Identify which cell holds the provided text, then report its (X, Y) central coordinate. 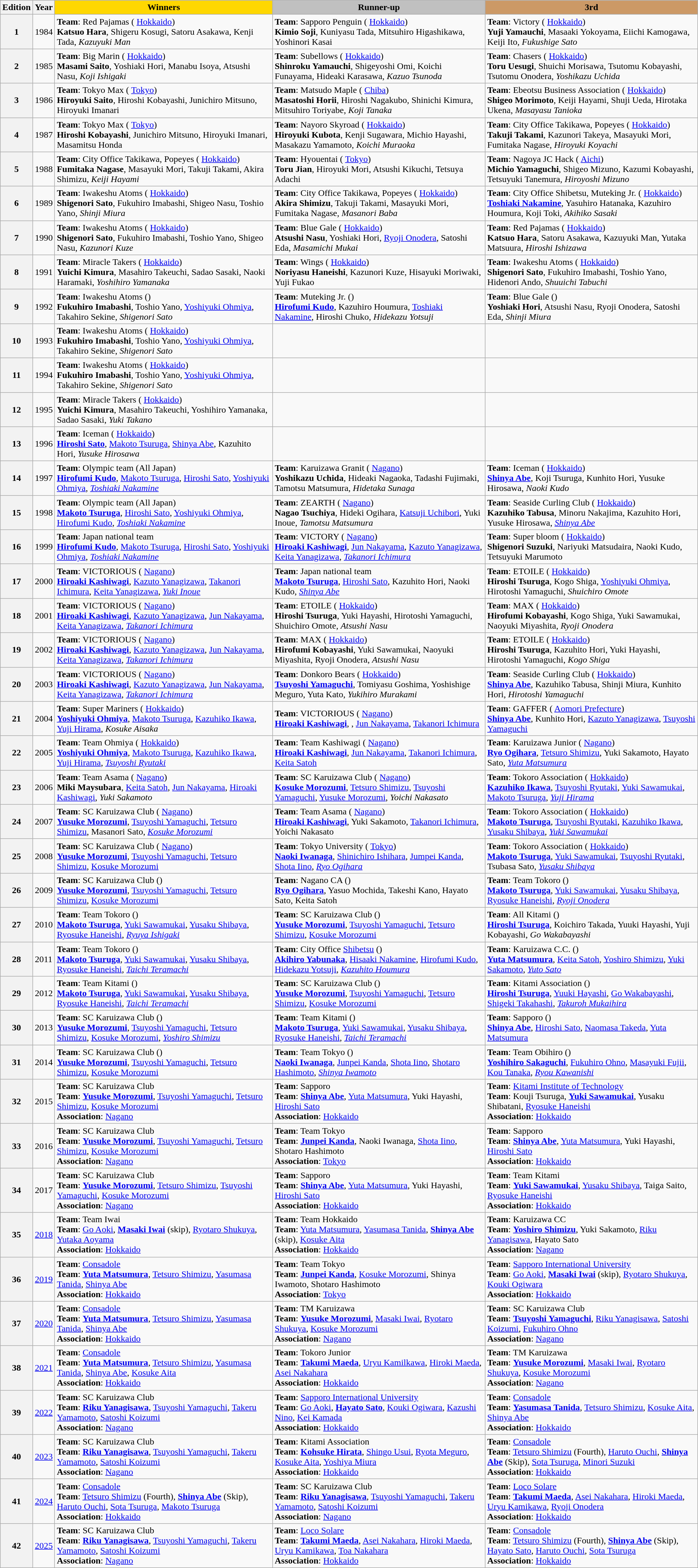
1989 (44, 203)
36 (16, 1279)
14 (16, 478)
2002 (44, 650)
40 (16, 1456)
Team: Hyouentai ( Tokyo)Toru Jian, Hiroyuki Mori, Atsushi Kikuchi, Tetsuya Adachi (379, 169)
2023 (44, 1456)
Team: Big Marin ( Hokkaido)Masami Saito, Yoshiaki Hori, Manabu Isoya, Atsushi Nasu, Koji Ishigaki (164, 66)
1991 (44, 272)
3rd (591, 7)
Edition (16, 7)
Team: Tokyo University ( Tokyo)Naoki Iwanaga, Shinichiro Ishihara, Jumpei Kanda, Shota Iino, Ryo Ogihara (379, 856)
Team: Sapporo ()Shinya Abe, Hiroshi Sato, Naomasa Takeda, Yuta Matsumura (591, 1028)
2001 (44, 616)
42 (16, 1545)
2007 (44, 821)
Team: Red Pajamas ( Hokkaido)Katsuo Hara, Satoru Asakawa, Kazuyuki Man, Yutaka Matsuura, Hiroshi Ishizawa (591, 238)
Team: Iwakeshu Atoms ( Hokkaido)Shigenori Sato, Fukuhiro Imabashi, Toshio Yano, Shigeo Nasu, Kazunori Kuze (164, 238)
2020 (44, 1324)
1 (16, 32)
Team: Tokoro Association ( Hokkaido)Makoto Tsuruga, Tsuyoshi Ryutaki, Kazuhiko Ikawa, Yusaku Shibaya, Yuki Sawamukai (591, 821)
Team: Matsudo Maple ( Chiba)Masatoshi Horii, Hiroshi Nagakubo, Shinichi Kimura, Mitsuhiro Toriyabe, Koji Tanaka (379, 100)
Team: TM KaruizawaTeam: Yusuke Morozumi, Masaki Iwai, Ryotaro Shukuya, Kosuke Morozumi Association: Nagano (379, 1324)
Team: Super Mariners ( Hokkaido)Yoshiyuki Ohmiya, Makoto Tsuruga, Kazuhiko Ikawa, Yuji Hirama, Kosuke Aisaka (164, 719)
2015 (44, 1101)
12 (16, 410)
Team: Nagoya JC Hack ( Aichi)Michio Yamaguchi, Shigeo Mizuno, Kazumi Kobayashi, Tetsuyuki Tanemura, Hiroyoshi Mizuno (591, 169)
24 (16, 821)
Team: SC Karuizawa ClubTeam: Tsuyoshi Yamaguchi, Riku Yanagisawa, Satoshi Koizumi, Fukuhiro Ohno Association: Nagano (591, 1324)
2019 (44, 1279)
4 (16, 135)
1998 (44, 513)
Team: Team HokkaidoTeam: Yuta Matsumura, Yasumasa Tanida, Shinya Abe (skip), Kosuke AitaAssociation: Hokkaido (379, 1235)
Team: Blue Gale ()Yoshiaki Hori, Atsushi Nasu, Ryoji Onodera, Satoshi Eda, Shinji Miura (591, 306)
2018 (44, 1235)
Team: Seaside Curling Club ( Hokkaido)Kazuhiko Tabusa, Minoru Nakajima, Kazuhito Hori, Yusuke Hirosawa, Shinya Abe (591, 513)
Team: ConsadoleTeam: Tetsuro Shimizu (Fourth), Shinya Abe (Skip), Hayato Sato, Haruto Ouchi, Sota TsurugaAssociation: Hokkaido (591, 1545)
1988 (44, 169)
Team: Iwakeshu Atoms ()Fukuhiro Imabashi, Toshio Yano, Yoshiyuki Ohmiya, Takahiro Sekine, Shigenori Sato (164, 306)
Team: Miracle Takers ( Hokkaido)Yuichi Kimura, Masahiro Takeuchi, Sadao Sasaki, Naoki Haramaki, Yoshihiro Yamanaka (164, 272)
Team: Wings ( Hokkaido)Noriyasu Haneishi, Kazunori Kuze, Hisayuki Moriwaki, Yuji Fukao (379, 272)
Team: All Kitami ()Hiroshi Tsuruga, Koichiro Takada, Yuuki Hayashi, Yuji Kobayashi, Go Wakabayashi (591, 924)
Team: Karuizawa Junior ( Nagano)Ryo Ogihara, Tetsuro Shimizu, Yuki Sakamoto, Hayato Sato, Yuta Matsumura (591, 753)
28 (16, 959)
Team: SC Karuizawa ClubTeam: Yusuke Morozumi, Tetsuro Shimizu, Tsuyoshi Yamaguchi, Kosuke MorozumiAssociation: Nagano (164, 1190)
Team: Sapporo Penguin ( Hokkaido)Kimio Soji, Kuniyasu Tada, Mitsuhiro Higashikawa, Yoshinori Kasai (379, 32)
16 (16, 547)
2005 (44, 753)
30 (16, 1028)
2000 (44, 581)
Team: Team Asama ( Nagano)Miki Maysubara, Keita Satoh, Jun Nakayama, Hiroaki Kashiwagi, Yuki Sakamoto (164, 787)
Team: SC Karuizawa Club ( Nagano)Yusuke Morozumi, Tsuyoshi Yamaguchi, Tetsuro Shimizu, Masanori Sato, Kosuke Morozumi (164, 821)
Team: Tokyo Max ( Tokyo)Hiroyuki Saito, Hiroshi Kobayashi, Junichiro Mitsuno, Hiroyuki Imanari (164, 100)
1984 (44, 32)
2022 (44, 1412)
Team: City Office Takikawa, Popeyes ( Hokkaido) Takuji Takami, Kazunori Takeya, Masayuki Mori, Fumitaka Nagase, Hiroyuki Koyachi (591, 135)
Team: ETOILE ( Hokkaido)Hiroshi Tsuruga, Yuki Hayashi, Hirotoshi Yamaguchi, Shuichiro Omote, Atsushi Nasu (379, 616)
1993 (44, 341)
Team: Team Tokyo ()Naoki Iwanaga, Junpei Kanda, Shota Iino, Shotaro Hashimoto, Shinya Iwamoto (379, 1062)
Team: Team IwaiTeam: Go Aoki, Masaki Iwai (skip), Ryotaro Shukuya, Yutaka AoyamaAssociation: Hokkaido (164, 1235)
Team: Team KitamiTeam: Yuki Sawamukai, Yusaku Shibaya, Taiga Saito, Ryosuke HaneishiAssociation: Hokkaido (591, 1190)
Team: Super bloom ( Hokkaido)Shigenori Suzuki, Nariyuki Matsudaira, Naoki Kudo, Tetsuyuki Marumoto (591, 547)
Team: Kitami Association ()Hiroshi Tsuruga, Yuuki Hayashi, Go Wakabayashi, Shigeki Takahashi, Takuroh Mukaihira (591, 993)
Team: Iwakeshu Atoms ( Hokkaido)Shigenori Sato, Fukuhiro Imabashi, Toshio Yano, Hidenori Ando, Shuuichi Tabuchi (591, 272)
Team: ETOILE ( Hokkaido)Hiroshi Tsuruga, Kogo Shiga, Yoshiyuki Ohmiya, Hirotoshi Yamaguchi, Shuichiro Omote (591, 581)
1990 (44, 238)
5 (16, 169)
Team: ETOILE ( Hokkaido)Hiroshi Tsuruga, Kazuhito Hori, Yuki Hayashi, Hirotoshi Yamaguchi, Kogo Shiga (591, 650)
Team: Olympic team (All Japan)Hirofumi Kudo, Makoto Tsuruga, Hiroshi Sato, Yoshiyuki Ohmiya, Toshiaki Nakamine (164, 478)
1997 (44, 478)
Year (44, 7)
38 (16, 1368)
34 (16, 1190)
26 (16, 890)
2004 (44, 719)
11 (16, 375)
9 (16, 306)
Team: Kitami Institute of TechnologyTeam: Kouji Tsuruga, Yuki Sawamukai, Yusaku Shibatani, Ryosuke HaneishiAssociation: Hokkaido (591, 1101)
20 (16, 684)
Team: Olympic team (All Japan)Makoto Tsuruga, Hiroshi Sato, Yoshiyuki Ohmiya, Hirofumi Kudo, Toshiaki Nakamine (164, 513)
Team: City Office Shibetsu ()Akihiro Yabunaka, Hisaaki Nakamine, Hirofumi Kudo, Hidekazu Yotsuji, Kazuhito Houmura (379, 959)
Team: SC Karuizawa Club ()Yusuke Morozumi, Tsuyoshi Yamaguchi, Tetsuro Shimizu, Kosuke Morozumi, Yoshiro Shimizu (164, 1028)
2010 (44, 924)
Team: Team Kashiwagi ( Nagano)Hiroaki Kashiwagi, Jun Nakayama, Takanori Ichimura, Keita Satoh (379, 753)
Team: Nayoro Skyroad ( Hokkaido)Hiroyuki Kubota, Kenji Sugawara, Michio Hayashi, Masakazu Yamamoto, Koichi Muraoka (379, 135)
Team: Victory ( Hokkaido)Yuji Yamauchi, Masaaki Yokoyama, Eiichi Kamogawa, Keiji Ito, Fukushige Sato (591, 32)
1986 (44, 100)
1992 (44, 306)
10 (16, 341)
Team: Iceman ( Hokkaido)Shinya Abe, Koji Tsuruga, Kunhito Hori, Yusuke Hirosawa, Naoki Kudo (591, 478)
2021 (44, 1368)
2008 (44, 856)
Team: Team Tokoro ()Makoto Tsuruga, Yuki Sawamukai, Yusaku Shibaya, Ryosuke Haneishi, Taichi Teramachi (164, 959)
15 (16, 513)
27 (16, 924)
2 (16, 66)
1999 (44, 547)
2006 (44, 787)
Team: MAX ( Hokkaido)Hirofumi Kobayashi, Yuki Sawamukai, Naoyuki Miyashita, Ryoji Onodera, Atsushi Nasu (379, 650)
6 (16, 203)
1987 (44, 135)
Team: VICTORIOUS ( Nagano)Hiroaki Kashiwagi, Kazuto Yanagizawa, Takanori Ichimura, Keita Yanagizawa, Yuki Inoue (164, 581)
Team: City Office Takikawa, Popeyes ( Hokkaido)Akira Shimizu, Takuji Takami, Masayuki Mori, Fumitaka Nagase, Masanori Baba (379, 203)
Team: City Office Takikawa, Popeyes ( Hokkaido)Fumitaka Nagase, Masayuki Mori, Takuji Takami, Akira Shimizu, Keiji Hayami (164, 169)
Team: ConsadoleTeam: Tetsuro Shimizu (Fourth), Shinya Abe (Skip), Haruto Ouchi, Sota Tsuruga, Makoto TsurugaAssociation: Hokkaido (164, 1501)
2016 (44, 1146)
Team: Team Tokoro ()Makoto Tsuruga, Yuki Sawamukai, Yusaku Shibaya, Ryosuke Haneishi, Ryuya Ishigaki (164, 924)
Runner-up (379, 7)
1995 (44, 410)
Team: SC Karuizawa Club ( Nagano)Yusuke Morozumi, Tsuyoshi Yamaguchi, Tetsuro Shimizu, Kosuke Morozumi (164, 856)
Team: Team Tokoro ()Makoto Tsuruga, Yuki Sawamukai, Yusaku Shibaya, Ryosuke Haneishi, Ryoji Onodera (591, 890)
Team: Team Obihiro ()Yoshihiro Sakaguchi, Fukuhiro Ohno, Masayuki Fujii, Kou Tanaka, Ryou Kawanishi (591, 1062)
2024 (44, 1501)
Team: Blue Gale ( Hokkaido)Atsushi Nasu, Yoshiaki Hori, Ryoji Onodera, Satoshi Eda, Masamichi Mukai (379, 238)
1985 (44, 66)
Team: MAX ( Hokkaido)Hirofumi Kobayashi, Kogo Shiga, Yuki Sawamukai, Naoyuki Miyashita, Ryoji Onodera (591, 616)
Team: SC Karuizawa Club ( Nagano)Kosuke Morozumi, Tetsuro Shimizu, Tsuyoshi Yamaguchi, Yusuke Morozumi, Yoichi Nakasato (379, 787)
Team: Tokyo Max ( Tokyo)Hiroshi Kobayashi, Junichiro Mitsuno, Hiroyuki Imanari, Masamitsu Honda (164, 135)
Team: Team Asama ( Nagano)Hiroaki Kashiwagi, Yuki Sakamoto, Takanori Ichimura, Yoichi Nakasato (379, 821)
Team: GAFFER ( Aomori Prefecture)Shinya Abe, Kunhito Hori, Kazuto Yanagizawa, Tsuyoshi Yamaguchi (591, 719)
2025 (44, 1545)
1994 (44, 375)
35 (16, 1235)
Team: Iceman ( Hokkaido)Hiroshi Sato, Makoto Tsuruga, Shinya Abe, Kazuhito Hori, Yusuke Hirosawa (164, 444)
Team: Loco SolareTeam: Takumi Maeda, Asei Nakahara, Hiroki Maeda, Uryu Kamikawa, Toa NakaharaAssociation: Hokkaido (379, 1545)
41 (16, 1501)
Team: Subellows ( Hokkaido)Shinroku Yamauchi, Shigeyoshi Omi, Koichi Funayama, Hideaki Karasawa, Kazuo Tsunoda (379, 66)
Team: Team TokyoTeam: Junpei Kanda, Naoki Iwanaga, Shota Iino, Shotaro HashimotoAssociation: Tokyo (379, 1146)
Team: Chasers ( Hokkaido)Toru Uesugi, Shuichi Morisawa, Tsutomu Kobayashi, Tsutomu Onodera, Yoshikazu Uchida (591, 66)
39 (16, 1412)
1996 (44, 444)
Team: Japan national teamHirofumi Kudo, Makoto Tsuruga, Hiroshi Sato, Yoshiyuki Ohmiya, Toshiaki Nakamine (164, 547)
Team: VICTORIOUS ( Nagano)Hiroaki Kashiwagi, , Jun Nakayama, Takanori Ichimura (379, 719)
Team: Tokoro JuniorTeam: Takumi Maeda, Uryu Kamilkawa, Hiroki Maeda, Asei NakaharaAssociation: Hokkaido (379, 1368)
Team: ConsadoleTeam: Yasumasa Tanida, Tetsuro Shimizu, Kosuke Aita, Shinya AbeAssociation: Hokkaido (591, 1412)
Team: Miracle Takers ( Hokkaido)Yuichi Kimura, Masahiro Takeuchi, Yoshihiro Yamanaka, Sadao Sasaki, Yuki Takano (164, 410)
7 (16, 238)
3 (16, 100)
32 (16, 1101)
Team: Donkoro Bears ( Hokkaido)Tsuyoshi Yamaguchi, Tomiyasu Goshima, Yoshishige Meguro, Yuta Kato, Yukihiro Murakami (379, 684)
Team: Karuizawa Granit ( Nagano)Yoshikazu Uchida, Hideaki Nagaoka, Tadashi Fujimaki, Tamotsu Matsumura, Hidetaka Sunaga (379, 478)
19 (16, 650)
Team: Team Ohmiya ( Hokkaido)Yoshiyuki Ohmiya, Makoto Tsuruga, Kazuhiko Ikawa, Yuji Hirama, Tsuyoshi Ryutaki (164, 753)
Team: Ebeotsu Business Association ( Hokkaido)Shigeo Morimoto, Keiji Hayami, Shuji Ueda, Hirotaka Ukena, Masayasu Tanioka (591, 100)
25 (16, 856)
Team: Iwakeshu Atoms ( Hokkaido)Shigenori Sato, Fukuhiro Imabashi, Shigeo Nasu, Toshio Yano, Shinji Miura (164, 203)
Team: Seaside Curling Club ( Hokkaido)Shinya Abe, Kazuhiko Tabusa, Shinji Miura, Kunhito Hori, Hirotoshi Yamaguchi (591, 684)
Winners (164, 7)
2014 (44, 1062)
8 (16, 272)
Team: Tokoro Association ( Hokkaido)Makoto Tsuruga, Yuki Sawamukai, Tsuyoshi Ryutaki, Tsubasa Sato, Yusaku Shibaya (591, 856)
22 (16, 753)
2012 (44, 993)
13 (16, 444)
33 (16, 1146)
Team: Karuizawa CCTeam: Yoshiro Shimizu, Yuki Sakamoto, Riku Yanagisawa, Hayato SatoAssociation: Nagano (591, 1235)
Team: Sapporo International UniversityTeam: Go Aoki, Masaki Iwai (skip), Ryotaro Shukuya, Kouki OgiwaraAssociation: Hokkaido (591, 1279)
Team: Japan national teamMakoto Tsuruga, Hiroshi Sato, Kazuhito Hori, Naoki Kudo, Shinya Abe (379, 581)
Team: Karuizawa C.C. ()Yuta Matsumura, Keita Satoh, Yoshiro Shimizu, Yuki Sakamoto, Yuto Sato (591, 959)
2009 (44, 890)
Team: Kitami AssociationTeam: Kohsuke Hirata, Shingo Usui, Ryota Meguro, Kosuke Aita, Yoshiya Miura Association: Hokkaido (379, 1456)
Team: City Office Shibetsu, Muteking Jr. ( Hokkaido)Toshiaki Nakamine, Yasuhiro Hatanaka, Kazuhiro Houmura, Koji Toki, Akihiko Sasaki (591, 203)
Team: Loco SolareTeam: Takumi Maeda, Asei Nakahara, Hiroki Maeda, Uryu Kamikawa, Ryoji OnoderaAssociation: Hokkaido (591, 1501)
Team: Muteking Jr. ()Hirofumi Kudo, Kazuhiro Houmura, Toshiaki Nakamine, Hiroshi Chuko, Hidekazu Yotsuji (379, 306)
Team: Sapporo International UniversityTeam: Go Aoki, Hayato Sato, Kouki Ogiwara, Kazushi Nino, Kei KamadaAssociation: Hokkaido (379, 1412)
Team: Tokoro Association ( Hokkaido)Kazuhiko Ikawa, Tsuyoshi Ryutaki, Yuki Sawamukai, Makoto Tsuruga, Yuji Hirama (591, 787)
2003 (44, 684)
Team: ZEARTH ( Nagano)Nagao Tsuchiya, Hideki Ogihara, Katsuji Uchibori, Yuki Inoue, Tamotsu Matsumura (379, 513)
2013 (44, 1028)
29 (16, 993)
2017 (44, 1190)
17 (16, 581)
37 (16, 1324)
Team: Nagano CA ()Ryo Ogihara, Yasuo Mochida, Takeshi Kano, Hayato Sato, Keita Satoh (379, 890)
21 (16, 719)
18 (16, 616)
31 (16, 1062)
Team: Red Pajamas ( Hokkaido)Katsuo Hara, Shigeru Kosugi, Satoru Asakawa, Kenji Tada, Kazuyuki Man (164, 32)
23 (16, 787)
Team: Team TokyoTeam: Junpei Kanda, Kosuke Morozumi, Shinya Iwamoto, Shotaro HashimotoAssociation: Tokyo (379, 1279)
Team: TM KaruizawaTeam: Yusuke Morozumi, Masaki Iwai, Ryotaro Shukuya, Kosuke MorozumiAssociation: Nagano (591, 1368)
Team: ConsadoleTeam: Yuta Matsumura, Tetsuro Shimizu, Yasumasa Tanida, Shinya Abe, Kosuke AitaAssociation: Hokkaido (164, 1368)
2011 (44, 959)
Team: ConsadoleTeam: Tetsuro Shimizu (Fourth), Haruto Ouchi, Shinya Abe (Skip), Sota Tsuruga, Minori SuzukiAssociation: Hokkaido (591, 1456)
Team: VICTORY ( Nagano)Hiroaki Kashiwagi, Jun Nakayama, Kazuto Yanagizawa, Keita Yanagizawa, Takanori Ichimura (379, 547)
